Find where the given text appears and provide that cell's center as (X, Y) coordinate. 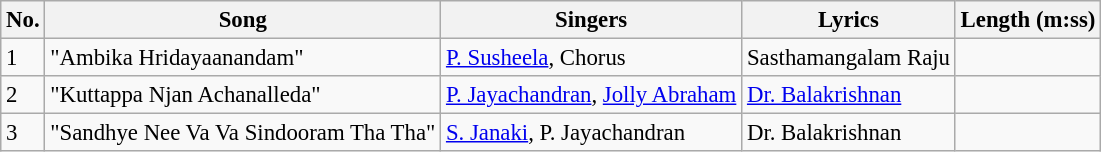
Length (m:ss) (1028, 20)
S. Janaki, P. Jayachandran (592, 133)
P. Susheela, Chorus (592, 58)
Lyrics (849, 20)
"Kuttappa Njan Achanalleda" (243, 95)
"Sandhye Nee Va Va Sindooram Tha Tha" (243, 133)
Singers (592, 20)
Song (243, 20)
Sasthamangalam Raju (849, 58)
2 (23, 95)
"Ambika Hridayaanandam" (243, 58)
P. Jayachandran, Jolly Abraham (592, 95)
3 (23, 133)
No. (23, 20)
1 (23, 58)
